Identify which cell holds the provided text, then report its [X, Y] central coordinate. 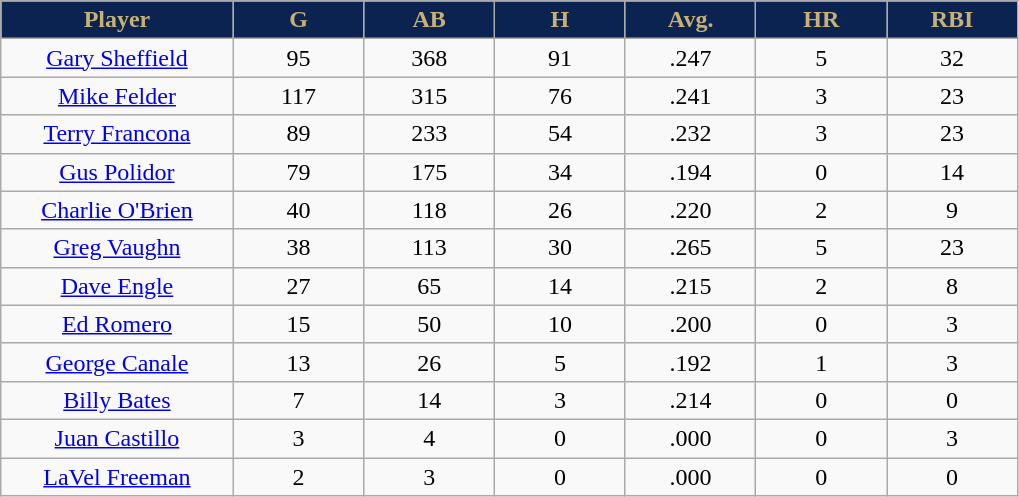
27 [298, 286]
32 [952, 58]
175 [430, 172]
Gary Sheffield [117, 58]
8 [952, 286]
HR [822, 20]
.214 [690, 400]
George Canale [117, 362]
13 [298, 362]
34 [560, 172]
40 [298, 210]
.200 [690, 324]
.247 [690, 58]
30 [560, 248]
233 [430, 134]
4 [430, 438]
.232 [690, 134]
315 [430, 96]
H [560, 20]
7 [298, 400]
.215 [690, 286]
.192 [690, 362]
Charlie O'Brien [117, 210]
Mike Felder [117, 96]
Ed Romero [117, 324]
Gus Polidor [117, 172]
118 [430, 210]
.220 [690, 210]
15 [298, 324]
91 [560, 58]
1 [822, 362]
65 [430, 286]
368 [430, 58]
76 [560, 96]
Avg. [690, 20]
Juan Castillo [117, 438]
9 [952, 210]
G [298, 20]
117 [298, 96]
Billy Bates [117, 400]
113 [430, 248]
Dave Engle [117, 286]
95 [298, 58]
LaVel Freeman [117, 477]
38 [298, 248]
.194 [690, 172]
89 [298, 134]
54 [560, 134]
50 [430, 324]
10 [560, 324]
Player [117, 20]
.241 [690, 96]
RBI [952, 20]
AB [430, 20]
.265 [690, 248]
Greg Vaughn [117, 248]
79 [298, 172]
Terry Francona [117, 134]
